Provide the (X, Y) coordinate of the cell's center where the given text is located.  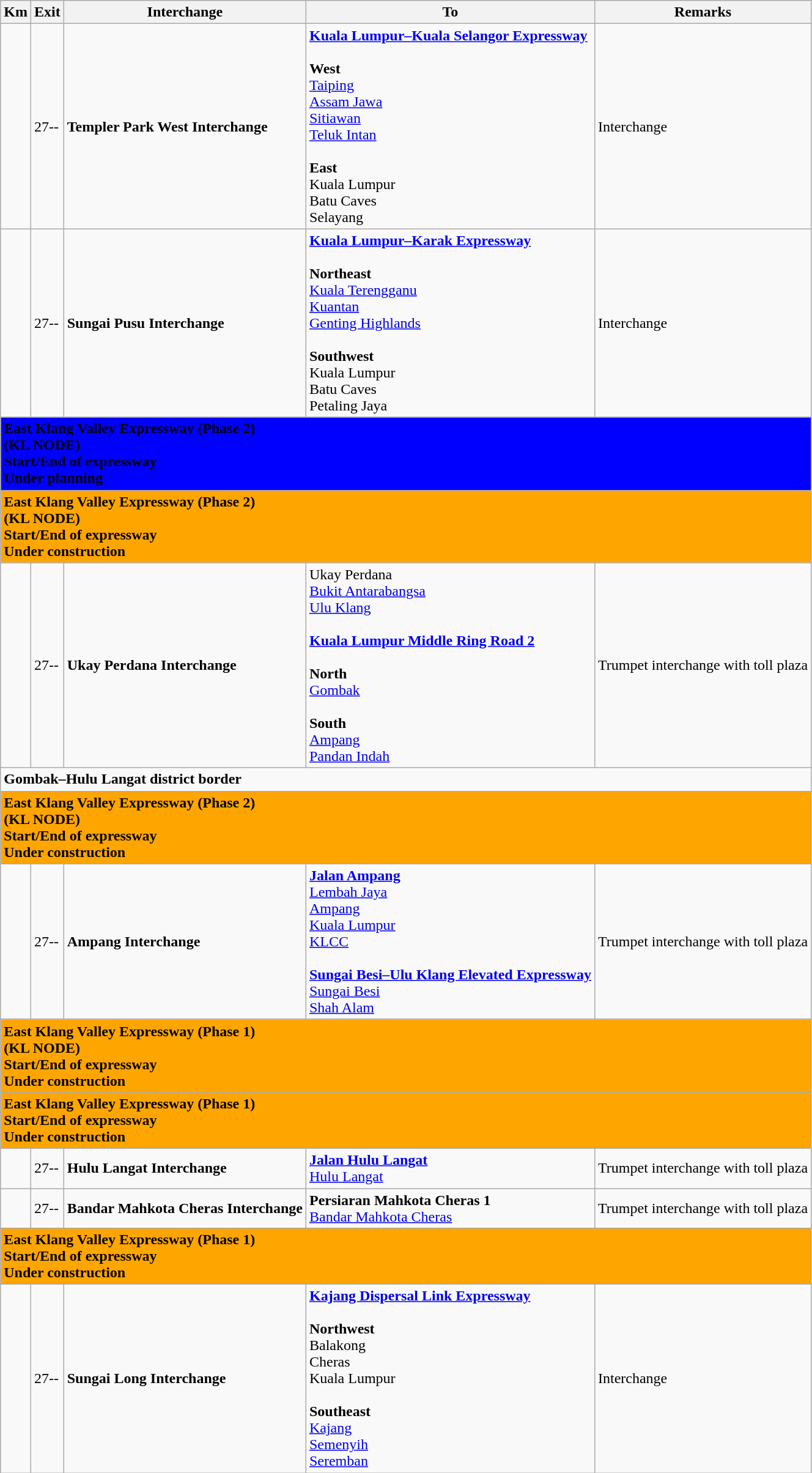
Bandar Mahkota Cheras Interchange (185, 1208)
Exit (47, 12)
Kuala Lumpur–Kuala Selangor ExpresswayWestTaipingAssam JawaSitiawanTeluk IntanEastKuala LumpurBatu CavesSelayang (450, 126)
Ukay Perdana Interchange (185, 666)
Ukay PerdanaBukit AntarabangsaUlu Klang Kuala Lumpur Middle Ring Road 2NorthGombakSouthAmpangPandan Indah (450, 666)
Jalan Hulu LangatHulu Langat (450, 1168)
Gombak–Hulu Langat district border (406, 779)
East Klang Valley Expressway (Phase 2)(KL NODE)Start/End of expresswayUnder planning (406, 454)
Sungai Long Interchange (185, 1379)
To (450, 12)
East Klang Valley Expressway (Phase 1)(KL NODE)Start/End of expresswayUnder construction (406, 1056)
Jalan AmpangLembah JayaAmpangKuala LumpurKLCC Sungai Besi–Ulu Klang Elevated ExpresswaySungai BesiShah Alam (450, 941)
Hulu Langat Interchange (185, 1168)
Remarks (703, 12)
Ampang Interchange (185, 941)
Persiaran Mahkota Cheras 1Bandar Mahkota Cheras (450, 1208)
Kajang Dispersal Link ExpresswayNorthwestBalakongCherasKuala LumpurSoutheastKajangSemenyihSeremban (450, 1379)
Km (16, 12)
Templer Park West Interchange (185, 126)
Sungai Pusu Interchange (185, 323)
Kuala Lumpur–Karak ExpresswayNortheastKuala TerengganuKuantanGenting HighlandsSouthwestKuala LumpurBatu CavesPetaling Jaya (450, 323)
